For the text-containing cell, return its midpoint in (X, Y) coordinate format. 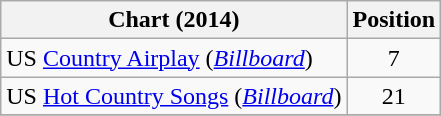
21 (394, 96)
US Country Airplay (Billboard) (174, 58)
Chart (2014) (174, 20)
7 (394, 58)
US Hot Country Songs (Billboard) (174, 96)
Position (394, 20)
